Return (X, Y) of the center of cell containing provided text 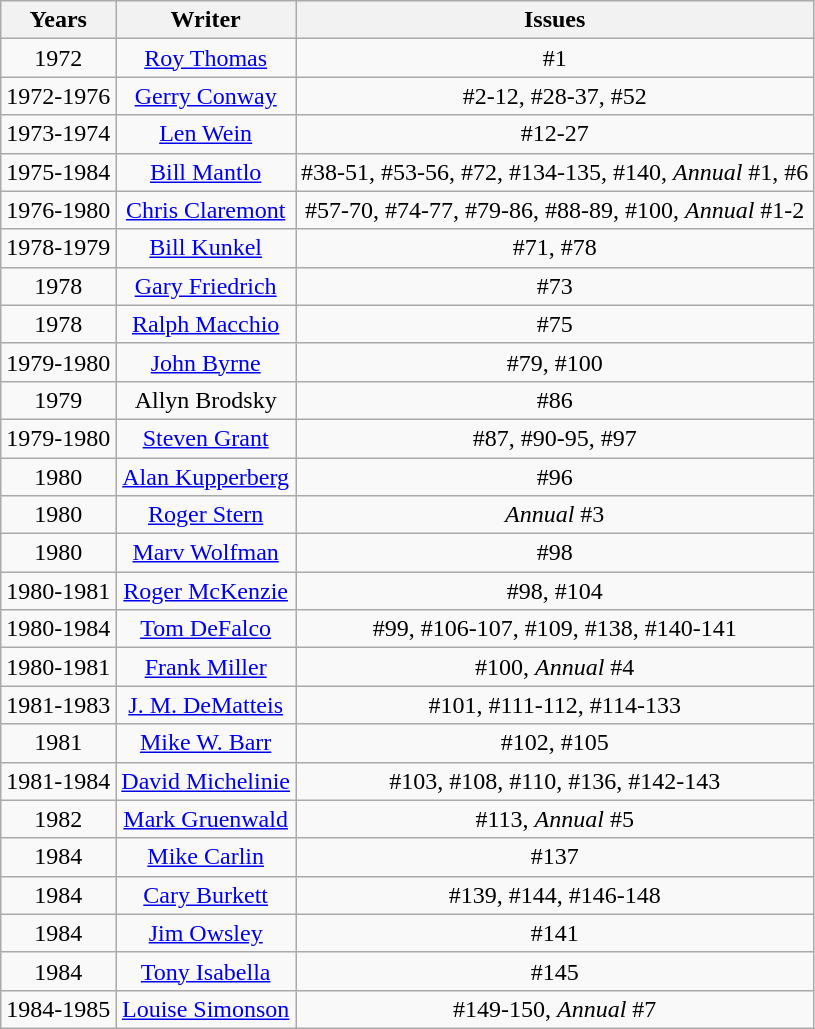
Gary Friedrich (206, 286)
John Byrne (206, 362)
#75 (555, 324)
Ralph Macchio (206, 324)
Roger McKenzie (206, 591)
#38-51, #53-56, #72, #134-135, #140, Annual #1, #6 (555, 172)
Steven Grant (206, 438)
1976-1980 (58, 210)
1981-1984 (58, 781)
#73 (555, 286)
#141 (555, 933)
Years (58, 20)
Roy Thomas (206, 58)
1979 (58, 400)
#102, #105 (555, 743)
1984-1985 (58, 1009)
#101, #111-112, #114-133 (555, 705)
#2-12, #28-37, #52 (555, 96)
#99, #106-107, #109, #138, #140-141 (555, 629)
1975-1984 (58, 172)
Mike W. Barr (206, 743)
Mark Gruenwald (206, 819)
Alan Kupperberg (206, 477)
Tony Isabella (206, 971)
Louise Simonson (206, 1009)
#79, #100 (555, 362)
#71, #78 (555, 248)
J. M. DeMatteis (206, 705)
1980-1984 (58, 629)
Roger Stern (206, 515)
Cary Burkett (206, 895)
#12-27 (555, 134)
Annual #3 (555, 515)
Mike Carlin (206, 857)
1972 (58, 58)
Marv Wolfman (206, 553)
Bill Mantlo (206, 172)
#137 (555, 857)
Bill Kunkel (206, 248)
1982 (58, 819)
Issues (555, 20)
David Michelinie (206, 781)
Allyn Brodsky (206, 400)
#86 (555, 400)
1978-1979 (58, 248)
Writer (206, 20)
#57-70, #74-77, #79-86, #88-89, #100, Annual #1-2 (555, 210)
Len Wein (206, 134)
1973-1974 (58, 134)
#103, #108, #110, #136, #142-143 (555, 781)
#98 (555, 553)
#149-150, Annual #7 (555, 1009)
#98, #104 (555, 591)
1981-1983 (58, 705)
#100, Annual #4 (555, 667)
#139, #144, #146-148 (555, 895)
#113, Annual #5 (555, 819)
1972-1976 (58, 96)
Jim Owsley (206, 933)
Chris Claremont (206, 210)
Frank Miller (206, 667)
#145 (555, 971)
1981 (58, 743)
Tom DeFalco (206, 629)
#87, #90-95, #97 (555, 438)
#1 (555, 58)
Gerry Conway (206, 96)
#96 (555, 477)
